Find where the given text appears and provide that cell's center as (X, Y) coordinate. 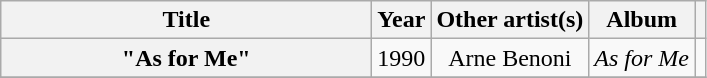
Title (186, 20)
Other artist(s) (510, 20)
Album (642, 20)
Arne Benoni (510, 58)
1990 (402, 58)
As for Me (642, 58)
Year (402, 20)
"As for Me" (186, 58)
